Determine the (x, y) coordinate at the center of the cell enclosing the given text.  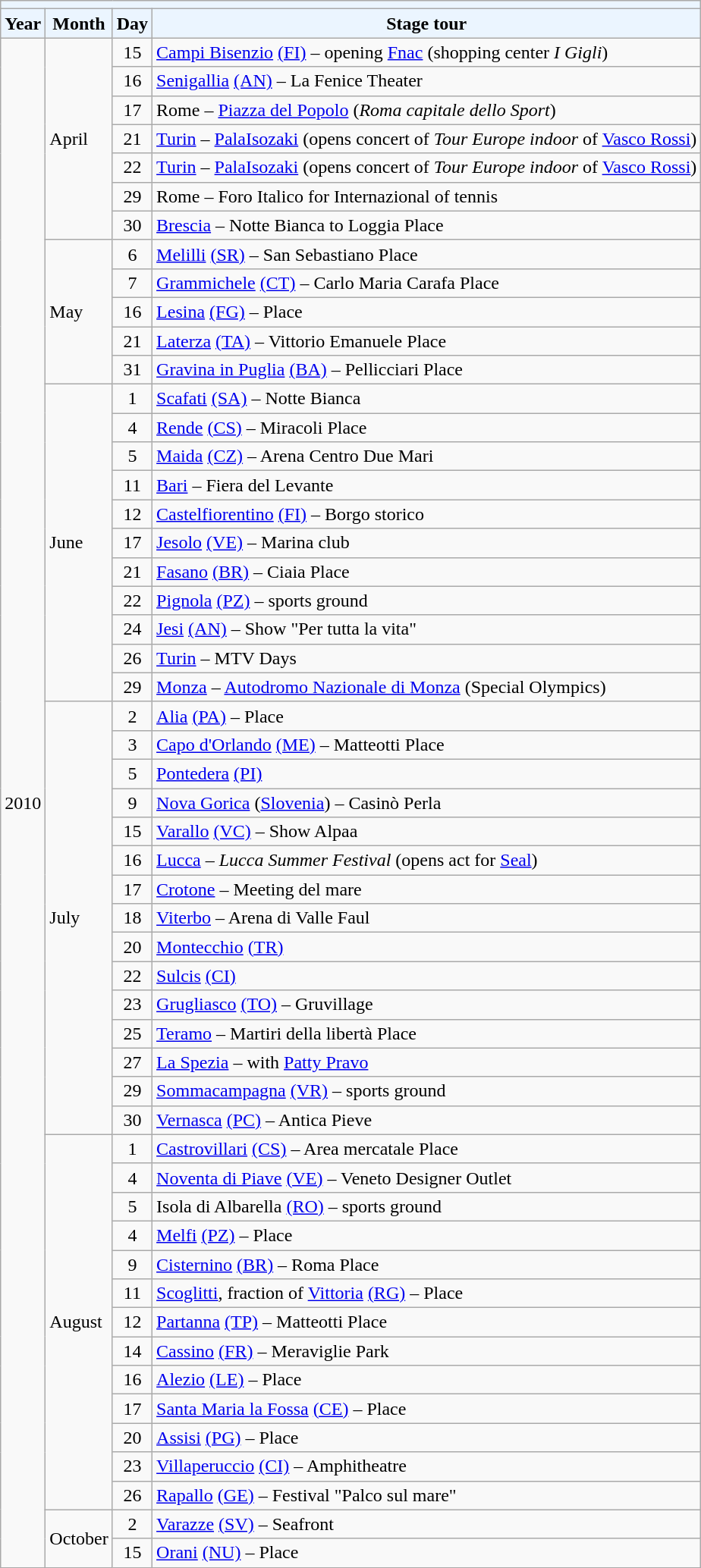
Grammichele (CT) – Carlo Maria Carafa Place (426, 283)
Fasano (BR) – Ciaia Place (426, 572)
October (79, 1538)
Assisi (PG) – Place (426, 1438)
Month (79, 24)
Santa Maria la Fossa (CE) – Place (426, 1409)
Teramo – Martiri della libertà Place (426, 1033)
Capo d'Orlando (ME) – Matteotti Place (426, 745)
14 (132, 1351)
Alezio (LE) – Place (426, 1380)
La Spezia – with Patty Pravo (426, 1062)
24 (132, 629)
Castrovillari (CS) – Area mercatale Place (426, 1149)
Partanna (TP) – Matteotti Place (426, 1322)
Cassino (FR) – Meraviglie Park (426, 1351)
27 (132, 1062)
Noventa di Piave (VE) – Veneto Designer Outlet (426, 1178)
Lucca – Lucca Summer Festival (opens act for Seal) (426, 861)
Grugliasco (TO) – Gruvillage (426, 1005)
Varallo (VC) – Show Alpaa (426, 832)
Varazze (SV) – Seafront (426, 1524)
August (79, 1322)
31 (132, 370)
Year (23, 24)
Campi Bisenzio (FI) – opening Fnac (shopping center I Gigli) (426, 52)
Scoglitti, fraction of Vittoria (RG) – Place (426, 1294)
Villaperuccio (CI) – Amphitheatre (426, 1466)
Nova Gorica (Slovenia) – Casinò Perla (426, 803)
Sommacampagna (VR) – sports ground (426, 1091)
April (79, 139)
Bari – Fiera del Levante (426, 485)
Stage tour (426, 24)
Alia (PA) – Place (426, 716)
Orani (NU) – Place (426, 1553)
Montecchio (TR) (426, 947)
2010 (23, 802)
Rende (CS) – Miracoli Place (426, 428)
Crotone – Meeting del mare (426, 889)
Day (132, 24)
June (79, 543)
Monza – Autodromo Nazionale di Monza (Special Olympics) (426, 687)
Vernasca (PC) – Antica Pieve (426, 1120)
Castelfiorentino (FI) – Borgo storico (426, 514)
Melilli (SR) – San Sebastiano Place (426, 254)
Rome – Foro Italico for Internazional of tennis (426, 196)
Pignola (PZ) – sports ground (426, 601)
Cisternino (BR) – Roma Place (426, 1264)
25 (132, 1033)
Jesolo (VE) – Marina club (426, 543)
Sulcis (CI) (426, 976)
6 (132, 254)
Rome – Piazza del Popolo (Roma capitale dello Sport) (426, 110)
Pontedera (PI) (426, 773)
Turin – MTV Days (426, 658)
Viterbo – Arena di Valle Faul (426, 918)
Jesi (AN) – Show "Per tutta la vita" (426, 629)
Gravina in Puglia (BA) – Pellicciari Place (426, 370)
18 (132, 918)
Lesina (FG) – Place (426, 312)
July (79, 917)
May (79, 312)
3 (132, 745)
Melfi (PZ) – Place (426, 1235)
Brescia – Notte Bianca to Loggia Place (426, 225)
Maida (CZ) – Arena Centro Due Mari (426, 456)
Isola di Albarella (RO) – sports ground (426, 1206)
Rapallo (GE) – Festival "Palco sul mare" (426, 1495)
Senigallia (AN) – La Fenice Theater (426, 81)
Scafati (SA) – Notte Bianca (426, 399)
7 (132, 283)
Laterza (TA) – Vittorio Emanuele Place (426, 340)
